Capture the cell that displays the provided text and extract its (x, y) central coordinate. 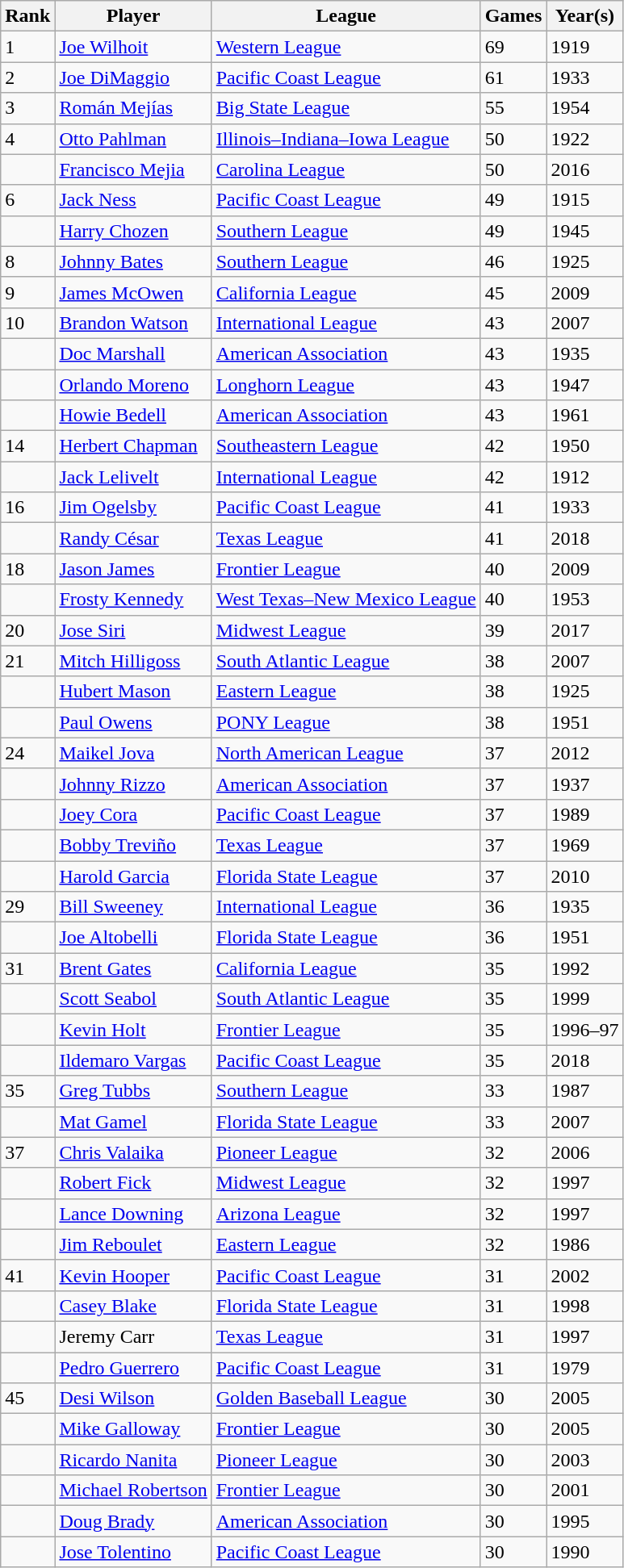
18 (27, 569)
Chris Valaika (133, 1152)
PONY League (346, 722)
2 (27, 77)
20 (27, 630)
Western League (346, 47)
1919 (584, 47)
1999 (584, 999)
Randy César (133, 538)
Casey Blake (133, 1306)
Big State League (346, 108)
Games (513, 16)
Joe Wilhoit (133, 47)
Golden Baseball League (346, 1399)
8 (27, 261)
League (346, 16)
6 (27, 200)
2001 (584, 1491)
Lance Downing (133, 1214)
1953 (584, 600)
4 (27, 139)
Doug Brady (133, 1521)
Jason James (133, 569)
1961 (584, 416)
21 (27, 661)
Johnny Rizzo (133, 784)
46 (513, 261)
Orlando Moreno (133, 385)
James McOwen (133, 292)
1990 (584, 1552)
Brandon Watson (133, 323)
2012 (584, 753)
1992 (584, 968)
1954 (584, 108)
Joey Cora (133, 814)
Arizona League (346, 1214)
2003 (584, 1460)
Johnny Bates (133, 261)
1945 (584, 231)
24 (27, 753)
Paul Owens (133, 722)
2002 (584, 1275)
Ricardo Nanita (133, 1460)
Bobby Treviño (133, 845)
Brent Gates (133, 968)
Michael Robertson (133, 1491)
61 (513, 77)
Joe Altobelli (133, 938)
16 (27, 508)
69 (513, 47)
Scott Seabol (133, 999)
Román Mejías (133, 108)
Herbert Chapman (133, 446)
9 (27, 292)
Southeastern League (346, 446)
2016 (584, 169)
Francisco Mejia (133, 169)
Jeremy Carr (133, 1336)
Joe DiMaggio (133, 77)
Maikel Jova (133, 753)
Jim Reboulet (133, 1244)
1986 (584, 1244)
Jim Ogelsby (133, 508)
29 (27, 907)
Mike Galloway (133, 1429)
North American League (346, 753)
Player (133, 16)
10 (27, 323)
1987 (584, 1091)
Bill Sweeney (133, 907)
39 (513, 630)
1 (27, 47)
2006 (584, 1152)
1979 (584, 1368)
1922 (584, 139)
Pedro Guerrero (133, 1368)
Desi Wilson (133, 1399)
Kevin Hooper (133, 1275)
3 (27, 108)
West Texas–New Mexico League (346, 600)
Jose Siri (133, 630)
Ildemaro Vargas (133, 1060)
1950 (584, 446)
1989 (584, 814)
1912 (584, 477)
1915 (584, 200)
Mat Gamel (133, 1122)
Mitch Hilligoss (133, 661)
1937 (584, 784)
1969 (584, 845)
55 (513, 108)
Year(s) (584, 16)
Howie Bedell (133, 416)
Illinois–Indiana–Iowa League (346, 139)
Carolina League (346, 169)
1996–97 (584, 1030)
Jose Tolentino (133, 1552)
Jack Lelivelt (133, 477)
Otto Pahlman (133, 139)
2017 (584, 630)
1995 (584, 1521)
Doc Marshall (133, 353)
14 (27, 446)
Greg Tubbs (133, 1091)
Rank (27, 16)
Kevin Holt (133, 1030)
Jack Ness (133, 200)
Harry Chozen (133, 231)
Harold Garcia (133, 876)
1998 (584, 1306)
2010 (584, 876)
Robert Fick (133, 1183)
1947 (584, 385)
Hubert Mason (133, 692)
Frosty Kennedy (133, 600)
Longhorn League (346, 385)
